Identify which cell holds the provided text, then report its [x, y] central coordinate. 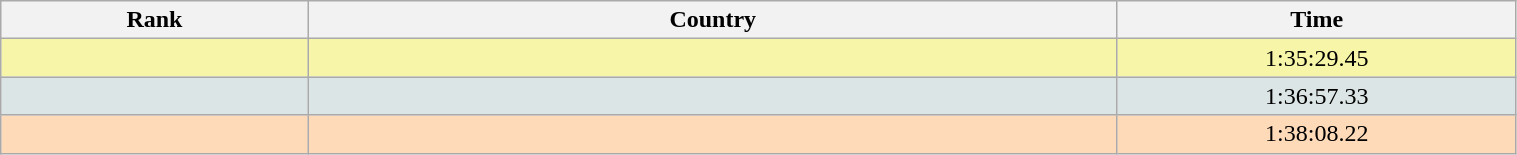
1:35:29.45 [1316, 58]
Time [1316, 20]
Country [712, 20]
1:38:08.22 [1316, 134]
Rank [154, 20]
1:36:57.33 [1316, 96]
